Scan for the cell matching the given text and deliver its [X, Y] coordinate at center. 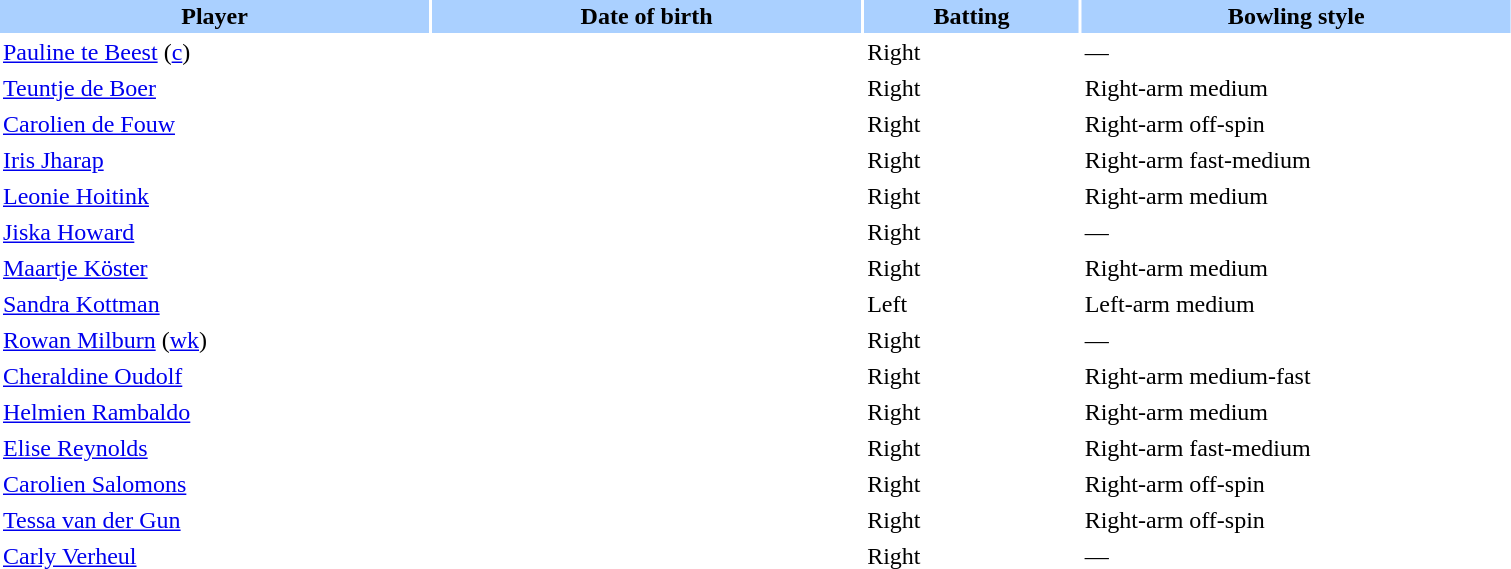
Left-arm medium [1296, 304]
Right-arm medium-fast [1296, 376]
Carolien de Fouw [214, 124]
Maartje Köster [214, 268]
Elise Reynolds [214, 448]
Jiska Howard [214, 232]
Player [214, 16]
Teuntje de Boer [214, 88]
Helmien Rambaldo [214, 412]
Batting [972, 16]
Tessa van der Gun [214, 520]
Date of birth [646, 16]
Sandra Kottman [214, 304]
Cheraldine Oudolf [214, 376]
Carolien Salomons [214, 484]
Iris Jharap [214, 160]
Rowan Milburn (wk) [214, 340]
Leonie Hoitink [214, 196]
Pauline te Beest (c) [214, 52]
Bowling style [1296, 16]
Left [972, 304]
